Determine the [x, y] coordinate at the center of the cell enclosing the given text.  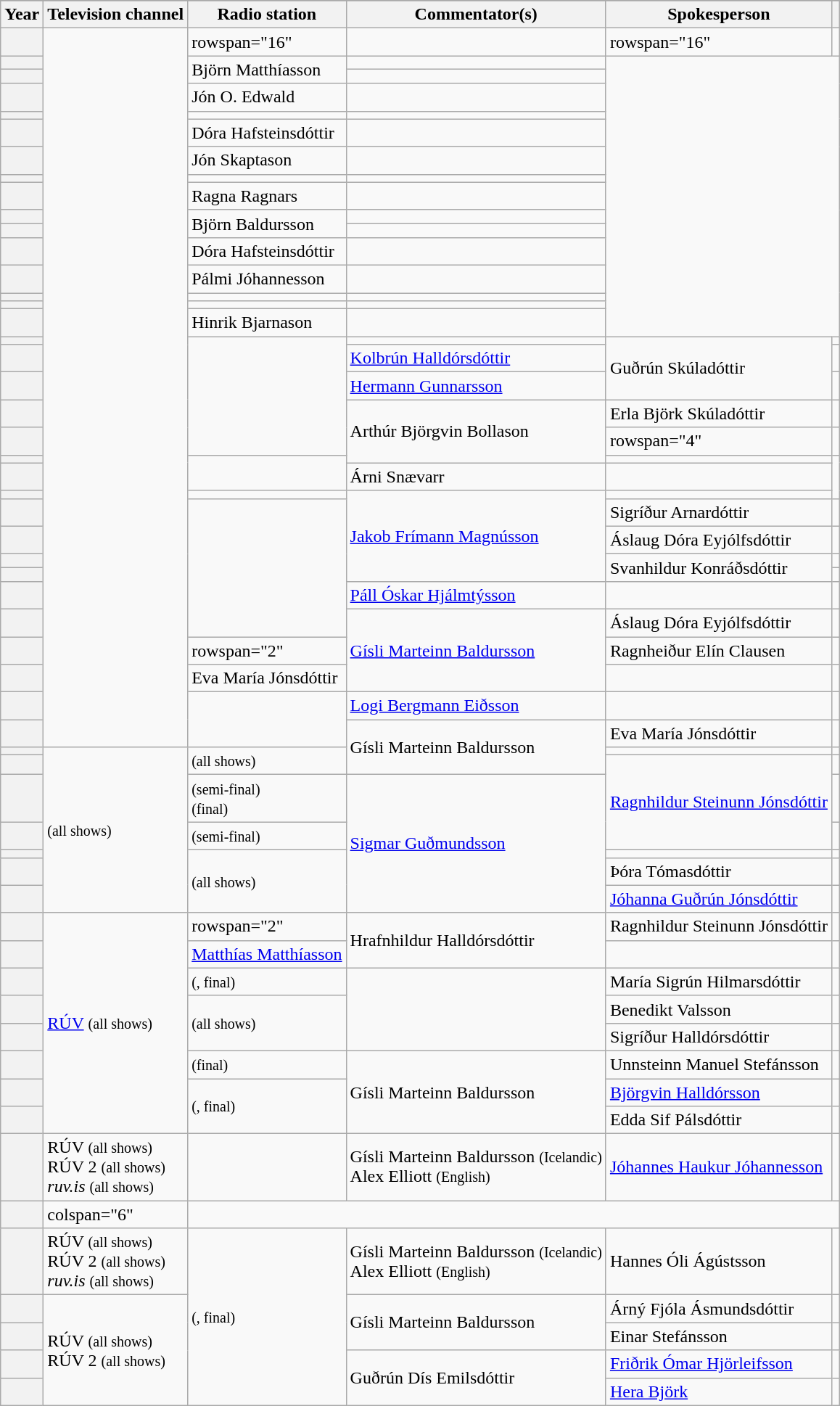
María Sigrún Hilmarsdóttir [718, 982]
Edda Sif Pálsdóttir [718, 1120]
Hermann Gunnarsson [476, 386]
Jón O. Edwald [267, 97]
Radio station [267, 15]
RÚV (all shows)RÚV 2 (all shows) [116, 1350]
Hannes Óli Ágústsson [718, 1262]
Arthúr Björgvin Bollason [476, 431]
Guðrún Dís Emilsdóttir [476, 1378]
Hera Björk [718, 1391]
Year [22, 15]
Einar Stefánsson [718, 1336]
Björn Matthíasson [267, 70]
Björgvin Halldórsson [718, 1092]
Spokesperson [718, 15]
Árný Fjóla Ásmundsdóttir [718, 1309]
Svanhildur Konráðsdóttir [718, 567]
Guðrún Skúladóttir [718, 369]
(semi-final) [267, 836]
Pálmi Jóhannesson [267, 279]
Erla Björk Skúladóttir [718, 414]
(semi-final) (final) [267, 798]
Commentator(s) [476, 15]
Jakob Frímann Magnússon [476, 535]
Ragna Ragnars [267, 196]
Kolbrún Halldórsdóttir [476, 358]
(final) [267, 1064]
Árni Snævarr [476, 477]
Matthías Matthíasson [267, 954]
Þóra Tómasdóttir [718, 871]
RÚV (all shows) [116, 1023]
Benedikt Valsson [718, 1009]
Logi Bergmann Eiðsson [476, 706]
colspan="6" [116, 1214]
Jón Skaptason [267, 160]
Hrafnhildur Halldórsdóttir [476, 940]
Ragnheiður Elín Clausen [718, 651]
Sigríður Arnardóttir [718, 512]
rowspan="4" [718, 441]
Hinrik Bjarnason [267, 323]
Páll Óskar Hjálmtýsson [476, 595]
Jóhannes Haukur Jóhannesson [718, 1167]
Friðrik Ómar Hjörleifsson [718, 1364]
Television channel [116, 15]
Unnsteinn Manuel Stefánsson [718, 1064]
Björn Baldursson [267, 223]
Sigríður Halldórsdóttir [718, 1037]
Sigmar Guðmundsson [476, 844]
Jóhanna Guðrún Jónsdóttir [718, 899]
